Determine the [X, Y] coordinate at the center of the cell enclosing the given text.  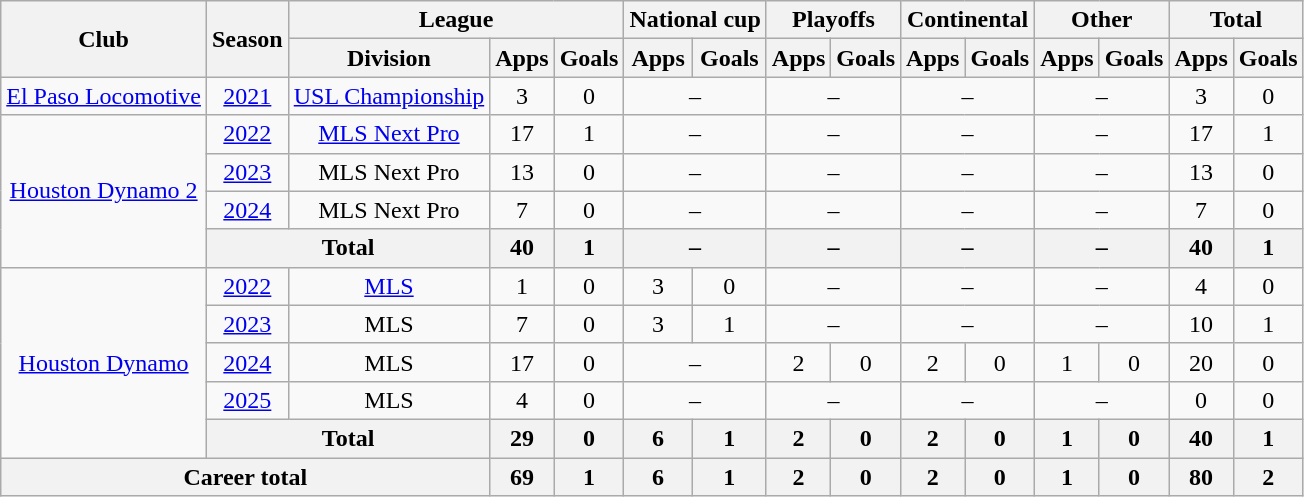
USL Championship [389, 96]
80 [1201, 477]
2021 [247, 96]
2025 [247, 400]
Houston Dynamo [104, 362]
20 [1201, 362]
League [456, 20]
Division [389, 58]
Career total [246, 477]
69 [522, 477]
10 [1201, 324]
Club [104, 39]
El Paso Locomotive [104, 96]
Playoffs [833, 20]
Other [1102, 20]
Continental [968, 20]
29 [522, 438]
National cup [695, 20]
Season [247, 39]
Houston Dynamo 2 [104, 191]
